Pinpoint the cell where the given text exists, returning its (X, Y) midpoint coordinate. 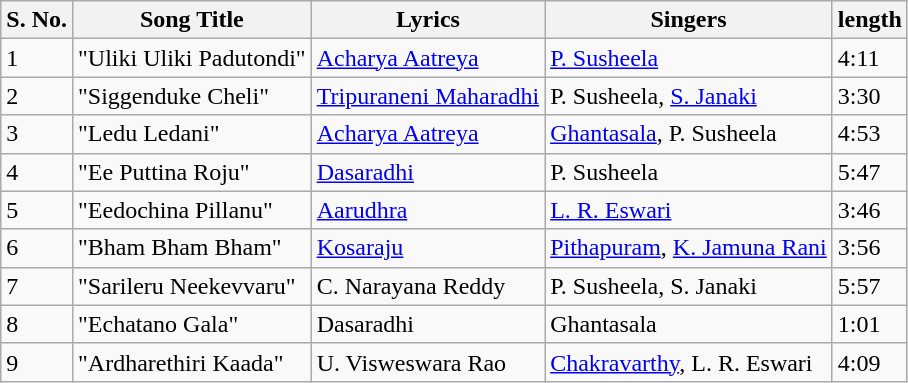
3:30 (870, 96)
8 (37, 324)
"Sarileru Neekevvaru" (192, 286)
"Eedochina Pillanu" (192, 210)
Kosaraju (428, 248)
3:46 (870, 210)
3:56 (870, 248)
"Uliki Uliki Padutondi" (192, 58)
5:47 (870, 172)
"Bham Bham Bham" (192, 248)
4:11 (870, 58)
7 (37, 286)
5 (37, 210)
"Ledu Ledani" (192, 134)
length (870, 20)
4 (37, 172)
Song Title (192, 20)
"Siggenduke Cheli" (192, 96)
Aarudhra (428, 210)
1 (37, 58)
2 (37, 96)
"Ee Puttina Roju" (192, 172)
L. R. Eswari (689, 210)
Ghantasala (689, 324)
4:53 (870, 134)
C. Narayana Reddy (428, 286)
Pithapuram, K. Jamuna Rani (689, 248)
Chakravarthy, L. R. Eswari (689, 362)
Tripuraneni Maharadhi (428, 96)
Ghantasala, P. Susheela (689, 134)
4:09 (870, 362)
9 (37, 362)
S. No. (37, 20)
Lyrics (428, 20)
U. Visweswara Rao (428, 362)
6 (37, 248)
Singers (689, 20)
1:01 (870, 324)
"Ardharethiri Kaada" (192, 362)
5:57 (870, 286)
3 (37, 134)
"Echatano Gala" (192, 324)
